Identify which cell holds the provided text, then report its [X, Y] central coordinate. 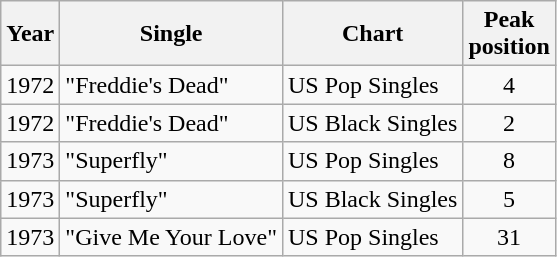
8 [509, 161]
Year [30, 34]
31 [509, 237]
Chart [372, 34]
4 [509, 85]
"Give Me Your Love" [172, 237]
2 [509, 123]
Peakposition [509, 34]
5 [509, 199]
Single [172, 34]
